Output the (X, Y) coordinate of the center of the cell containing the given text.  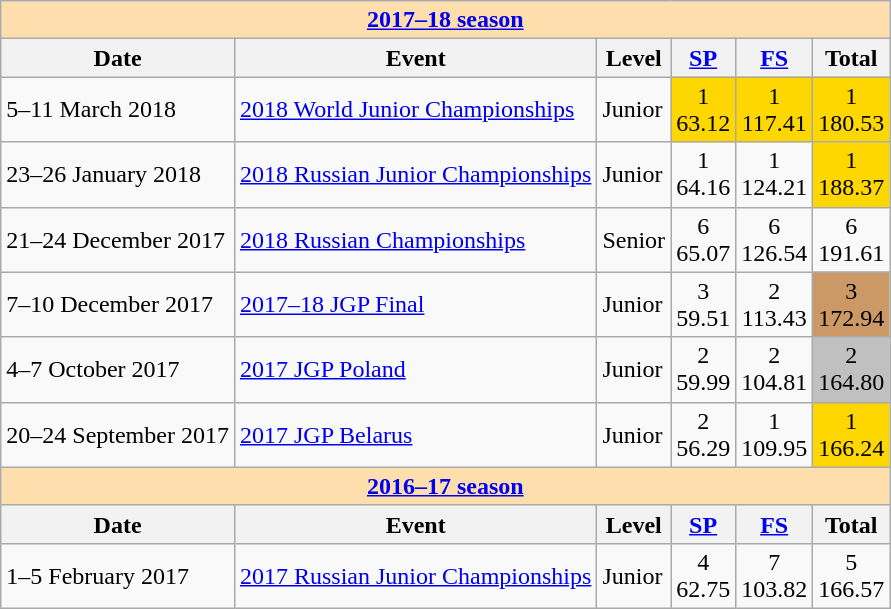
1 64.16 (704, 174)
1 166.24 (852, 434)
1 109.95 (774, 434)
6 126.54 (774, 240)
21–24 December 2017 (118, 240)
23–26 January 2018 (118, 174)
7–10 December 2017 (118, 304)
2016–17 season (446, 486)
20–24 September 2017 (118, 434)
5 166.57 (852, 576)
1 188.37 (852, 174)
4–7 October 2017 (118, 370)
Senior (634, 240)
2017 JGP Poland (415, 370)
2017 Russian Junior Championships (415, 576)
2018 Russian Championships (415, 240)
2017–18 JGP Final (415, 304)
5–11 March 2018 (118, 110)
2018 World Junior Championships (415, 110)
6 65.07 (704, 240)
3 172.94 (852, 304)
2017–18 season (446, 20)
2 113.43 (774, 304)
2017 JGP Belarus (415, 434)
4 62.75 (704, 576)
1 180.53 (852, 110)
2 104.81 (774, 370)
7 103.82 (774, 576)
1–5 February 2017 (118, 576)
2 59.99 (704, 370)
1 117.41 (774, 110)
2018 Russian Junior Championships (415, 174)
2 164.80 (852, 370)
1 63.12 (704, 110)
6 191.61 (852, 240)
2 56.29 (704, 434)
1 124.21 (774, 174)
3 59.51 (704, 304)
